Capture the cell that displays the provided text and extract its (X, Y) central coordinate. 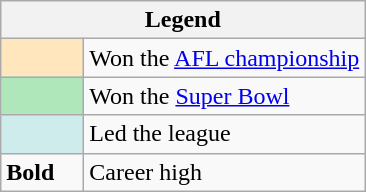
Led the league (224, 134)
Won the Super Bowl (224, 96)
Won the AFL championship (224, 58)
Career high (224, 172)
Legend (183, 20)
Bold (42, 172)
